For the text-containing cell, return its midpoint in (X, Y) coordinate format. 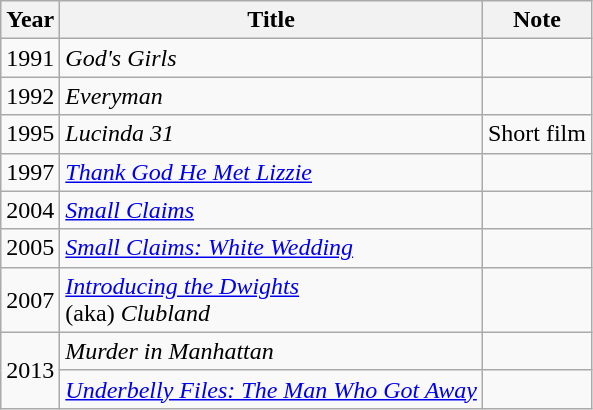
1992 (30, 96)
Short film (536, 134)
2004 (30, 210)
Year (30, 20)
2007 (30, 300)
Note (536, 20)
Underbelly Files: The Man Who Got Away (272, 389)
Small Claims: White Wedding (272, 248)
God's Girls (272, 58)
Small Claims (272, 210)
Title (272, 20)
1991 (30, 58)
Lucinda 31 (272, 134)
1995 (30, 134)
Everyman (272, 96)
Introducing the Dwights(aka) Clubland (272, 300)
Murder in Manhattan (272, 351)
Thank God He Met Lizzie (272, 172)
2005 (30, 248)
2013 (30, 370)
1997 (30, 172)
